Search for the cell housing the specified text and yield its [x, y] center coordinate. 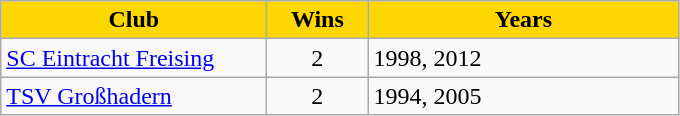
TSV Großhadern [134, 96]
1998, 2012 [524, 58]
Wins [318, 20]
Club [134, 20]
1994, 2005 [524, 96]
Years [524, 20]
SC Eintracht Freising [134, 58]
